Detect which cell encompasses the target text, then output its [X, Y] center coordinate. 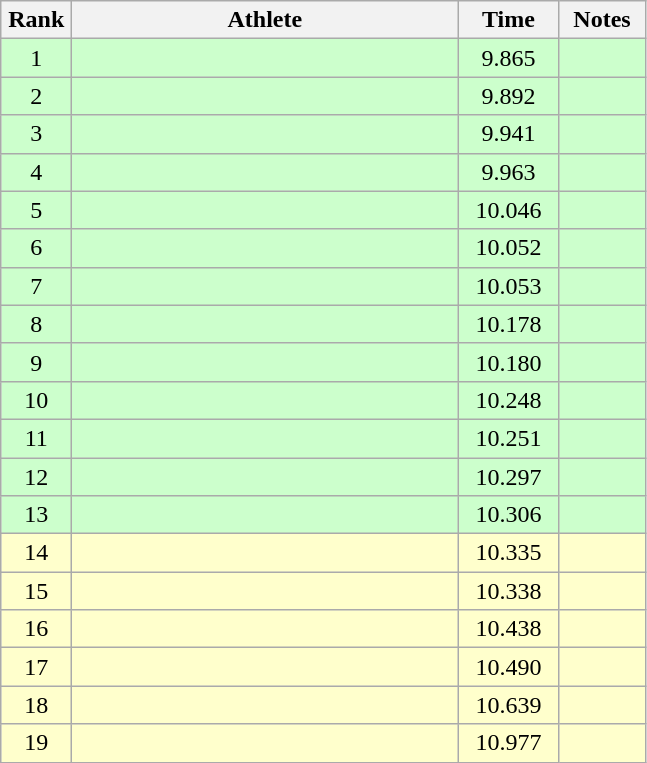
4 [36, 172]
10.297 [508, 477]
9.963 [508, 172]
Notes [602, 20]
9.892 [508, 96]
10.052 [508, 248]
10 [36, 400]
18 [36, 705]
14 [36, 553]
9 [36, 362]
10.248 [508, 400]
6 [36, 248]
10.490 [508, 667]
10.977 [508, 743]
17 [36, 667]
10.338 [508, 591]
16 [36, 629]
10.335 [508, 553]
10.306 [508, 515]
19 [36, 743]
10.639 [508, 705]
15 [36, 591]
10.046 [508, 210]
8 [36, 324]
10.251 [508, 438]
12 [36, 477]
10.053 [508, 286]
13 [36, 515]
10.438 [508, 629]
Athlete [265, 20]
7 [36, 286]
9.941 [508, 134]
5 [36, 210]
2 [36, 96]
3 [36, 134]
10.180 [508, 362]
10.178 [508, 324]
Time [508, 20]
Rank [36, 20]
1 [36, 58]
9.865 [508, 58]
11 [36, 438]
